Output the [x, y] coordinate of the center of the cell containing the given text.  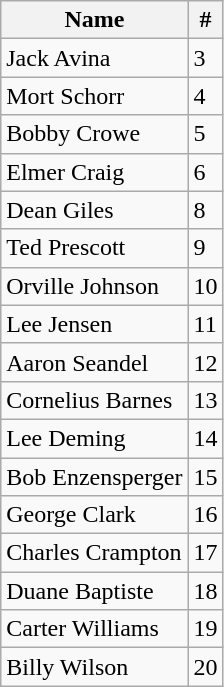
Jack Avina [94, 58]
3 [206, 58]
Name [94, 20]
Lee Deming [94, 438]
Dean Giles [94, 210]
Billy Wilson [94, 667]
9 [206, 248]
Ted Prescott [94, 248]
6 [206, 172]
8 [206, 210]
Aaron Seandel [94, 362]
Cornelius Barnes [94, 400]
Orville Johnson [94, 286]
George Clark [94, 515]
Bob Enzensperger [94, 477]
Charles Crampton [94, 553]
11 [206, 324]
20 [206, 667]
17 [206, 553]
18 [206, 591]
14 [206, 438]
10 [206, 286]
Carter Williams [94, 629]
# [206, 20]
12 [206, 362]
4 [206, 96]
Bobby Crowe [94, 134]
13 [206, 400]
Lee Jensen [94, 324]
5 [206, 134]
Mort Schorr [94, 96]
Elmer Craig [94, 172]
19 [206, 629]
15 [206, 477]
Duane Baptiste [94, 591]
16 [206, 515]
